Capture the cell that displays the provided text and extract its [X, Y] central coordinate. 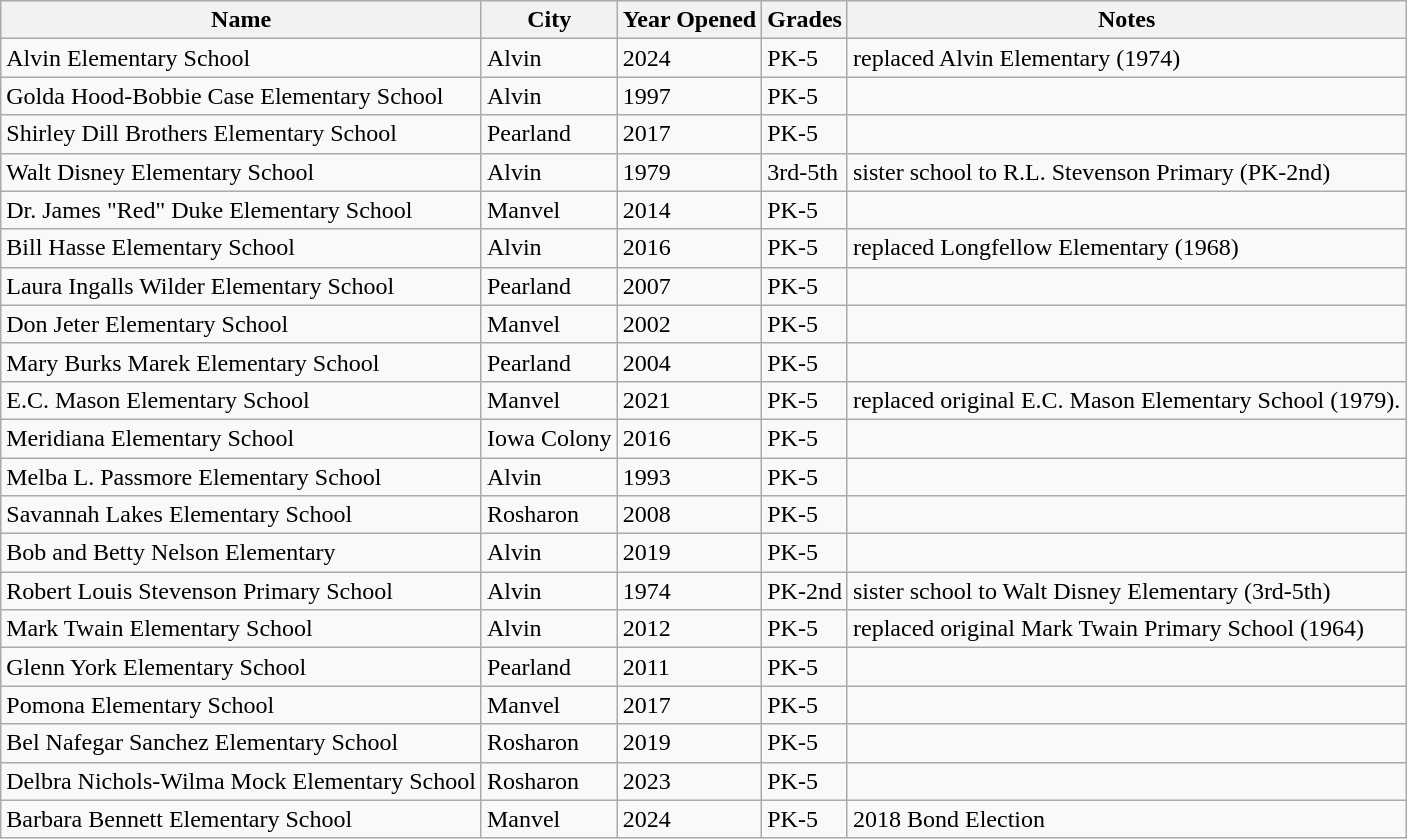
Bob and Betty Nelson Elementary [242, 553]
replaced Alvin Elementary (1974) [1126, 58]
Mary Burks Marek Elementary School [242, 362]
Robert Louis Stevenson Primary School [242, 591]
2023 [690, 781]
2014 [690, 210]
Bel Nafegar Sanchez Elementary School [242, 743]
1997 [690, 96]
Year Opened [690, 20]
City [549, 20]
2011 [690, 667]
1974 [690, 591]
E.C. Mason Elementary School [242, 400]
Golda Hood-Bobbie Case Elementary School [242, 96]
Dr. James "Red" Duke Elementary School [242, 210]
Melba L. Passmore Elementary School [242, 477]
2021 [690, 400]
Iowa Colony [549, 438]
replaced original Mark Twain Primary School (1964) [1126, 629]
Delbra Nichols-Wilma Mock Elementary School [242, 781]
2004 [690, 362]
replaced original E.C. Mason Elementary School (1979). [1126, 400]
Meridiana Elementary School [242, 438]
2007 [690, 286]
Barbara Bennett Elementary School [242, 819]
sister school to R.L. Stevenson Primary (PK-2nd) [1126, 172]
Laura Ingalls Wilder Elementary School [242, 286]
1979 [690, 172]
Name [242, 20]
2018 Bond Election [1126, 819]
Shirley Dill Brothers Elementary School [242, 134]
Bill Hasse Elementary School [242, 248]
1993 [690, 477]
Walt Disney Elementary School [242, 172]
replaced Longfellow Elementary (1968) [1126, 248]
2002 [690, 324]
Alvin Elementary School [242, 58]
Don Jeter Elementary School [242, 324]
sister school to Walt Disney Elementary (3rd-5th) [1126, 591]
2012 [690, 629]
PK-2nd [805, 591]
Mark Twain Elementary School [242, 629]
Notes [1126, 20]
Pomona Elementary School [242, 705]
Savannah Lakes Elementary School [242, 515]
Glenn York Elementary School [242, 667]
Grades [805, 20]
3rd-5th [805, 172]
2008 [690, 515]
